Capture the cell that displays the provided text and extract its [x, y] central coordinate. 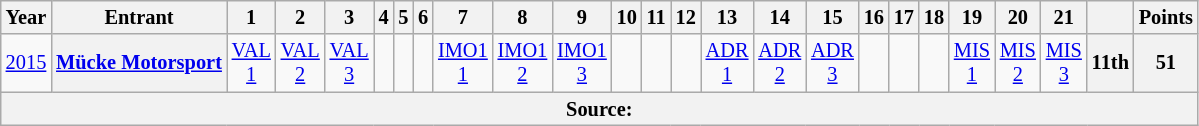
Points [1166, 17]
Entrant [139, 17]
9 [582, 17]
MIS2 [1018, 63]
19 [972, 17]
Mücke Motorsport [139, 63]
ADR3 [832, 63]
1 [252, 17]
12 [686, 17]
2015 [26, 63]
17 [904, 17]
51 [1166, 63]
IMO13 [582, 63]
21 [1064, 17]
14 [780, 17]
3 [350, 17]
5 [403, 17]
7 [463, 17]
Year [26, 17]
15 [832, 17]
11th [1110, 63]
ADR1 [728, 63]
IMO11 [463, 63]
11 [656, 17]
4 [384, 17]
MIS3 [1064, 63]
13 [728, 17]
VAL1 [252, 63]
6 [423, 17]
8 [523, 17]
20 [1018, 17]
ADR2 [780, 63]
VAL3 [350, 63]
IMO12 [523, 63]
MIS1 [972, 63]
10 [627, 17]
16 [874, 17]
18 [934, 17]
2 [300, 17]
Source: [600, 109]
VAL2 [300, 63]
